Determine the [X, Y] coordinate at the center of the cell enclosing the given text.  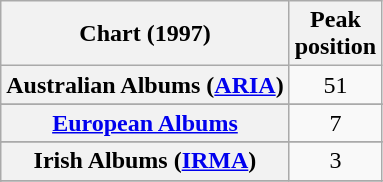
European Albums [145, 123]
3 [335, 161]
Chart (1997) [145, 34]
51 [335, 85]
7 [335, 123]
Irish Albums (IRMA) [145, 161]
Peakposition [335, 34]
Australian Albums (ARIA) [145, 85]
